Detect which cell encompasses the target text, then output its [X, Y] center coordinate. 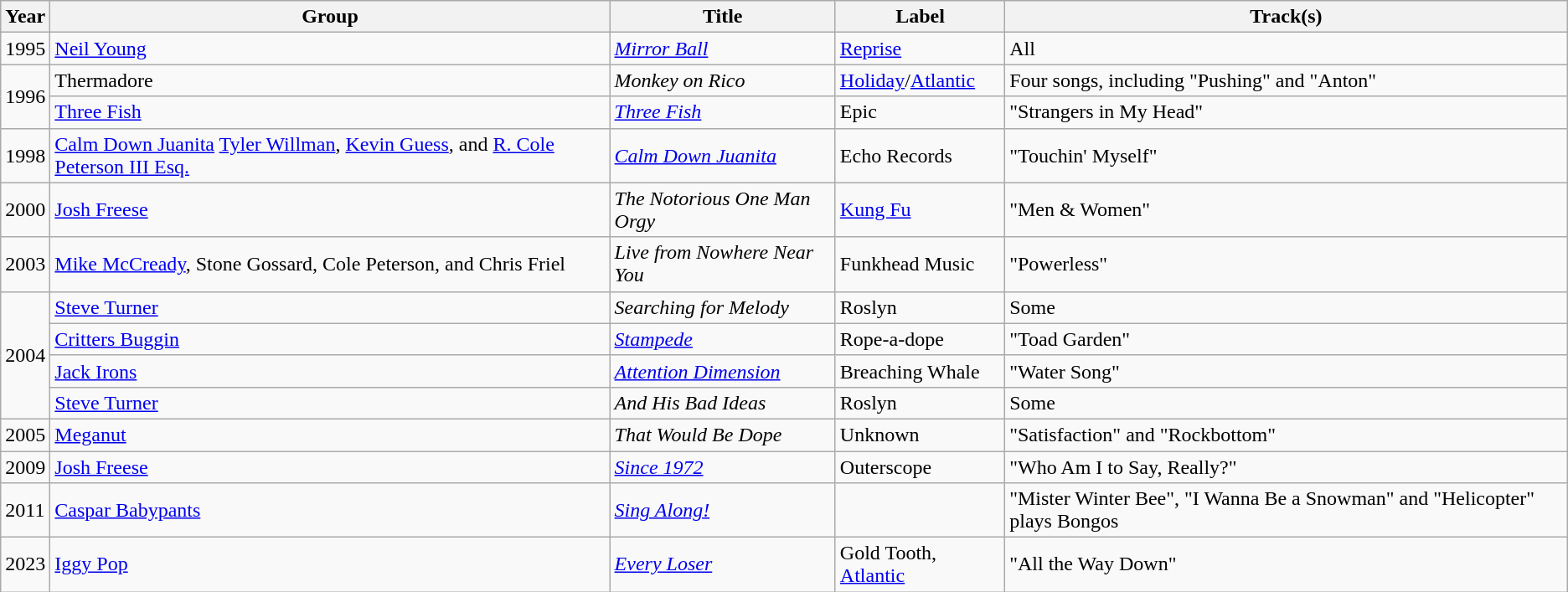
Mirror Ball [722, 49]
2004 [25, 355]
Epic [920, 112]
Year [25, 17]
1995 [25, 49]
Kung Fu [920, 209]
Live from Nowhere Near You [722, 265]
That Would Be Dope [722, 435]
Group [330, 17]
Jack Irons [330, 371]
1998 [25, 156]
And His Bad Ideas [722, 403]
Sing Along! [722, 511]
Funkhead Music [920, 265]
"Who Am I to Say, Really?" [1287, 466]
Calm Down Juanita Tyler Willman, Kevin Guess, and R. Cole Peterson III Esq. [330, 156]
2003 [25, 265]
All [1287, 49]
Unknown [920, 435]
"Toad Garden" [1287, 339]
Title [722, 17]
"Water Song" [1287, 371]
2009 [25, 466]
Outerscope [920, 466]
"Touchin' Myself" [1287, 156]
Gold Tooth, Atlantic [920, 564]
Reprise [920, 49]
The Notorious One Man Orgy [722, 209]
"Strangers in My Head" [1287, 112]
Caspar Babypants [330, 511]
Stampede [722, 339]
"All the Way Down" [1287, 564]
"Satisfaction" and "Rockbottom" [1287, 435]
Rope-a-dope [920, 339]
Track(s) [1287, 17]
Meganut [330, 435]
"Mister Winter Bee", "I Wanna Be a Snowman" and "Helicopter" plays Bongos [1287, 511]
Critters Buggin [330, 339]
2005 [25, 435]
1996 [25, 96]
2023 [25, 564]
Label [920, 17]
Breaching Whale [920, 371]
Searching for Melody [722, 307]
Neil Young [330, 49]
2011 [25, 511]
Attention Dimension [722, 371]
"Powerless" [1287, 265]
Since 1972 [722, 466]
Four songs, including "Pushing" and "Anton" [1287, 80]
Iggy Pop [330, 564]
Thermadore [330, 80]
Mike McCready, Stone Gossard, Cole Peterson, and Chris Friel [330, 265]
"Men & Women" [1287, 209]
Monkey on Rico [722, 80]
Echo Records [920, 156]
2000 [25, 209]
Holiday/Atlantic [920, 80]
Calm Down Juanita [722, 156]
Every Loser [722, 564]
